For the text-containing cell, return its midpoint in (x, y) coordinate format. 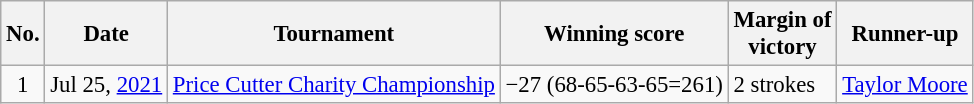
Taylor Moore (905, 85)
No. (23, 34)
Tournament (334, 34)
Runner-up (905, 34)
2 strokes (782, 85)
Price Cutter Charity Championship (334, 85)
−27 (68-65-63-65=261) (614, 85)
Margin ofvictory (782, 34)
Jul 25, 2021 (106, 85)
Winning score (614, 34)
Date (106, 34)
1 (23, 85)
